Detect which cell encompasses the target text, then output its [x, y] center coordinate. 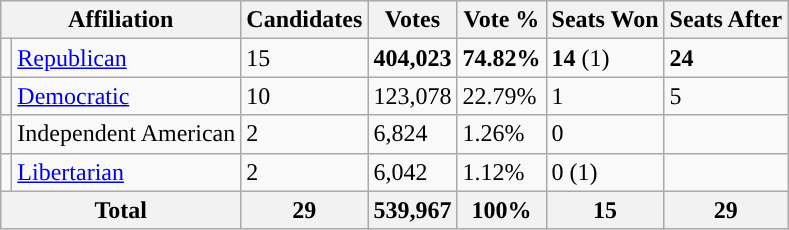
5 [726, 96]
Republican [126, 58]
10 [304, 96]
539,967 [412, 210]
Seats After [726, 20]
6,042 [412, 172]
1 [605, 96]
0 [605, 134]
404,023 [412, 58]
123,078 [412, 96]
Vote % [502, 20]
Seats Won [605, 20]
Affiliation [121, 20]
22.79% [502, 96]
Candidates [304, 20]
Libertarian [126, 172]
Votes [412, 20]
1.12% [502, 172]
100% [502, 210]
Independent American [126, 134]
74.82% [502, 58]
0 (1) [605, 172]
1.26% [502, 134]
Total [121, 210]
24 [726, 58]
6,824 [412, 134]
Democratic [126, 96]
14 (1) [605, 58]
